Scan for the cell matching the given text and deliver its (X, Y) coordinate at center. 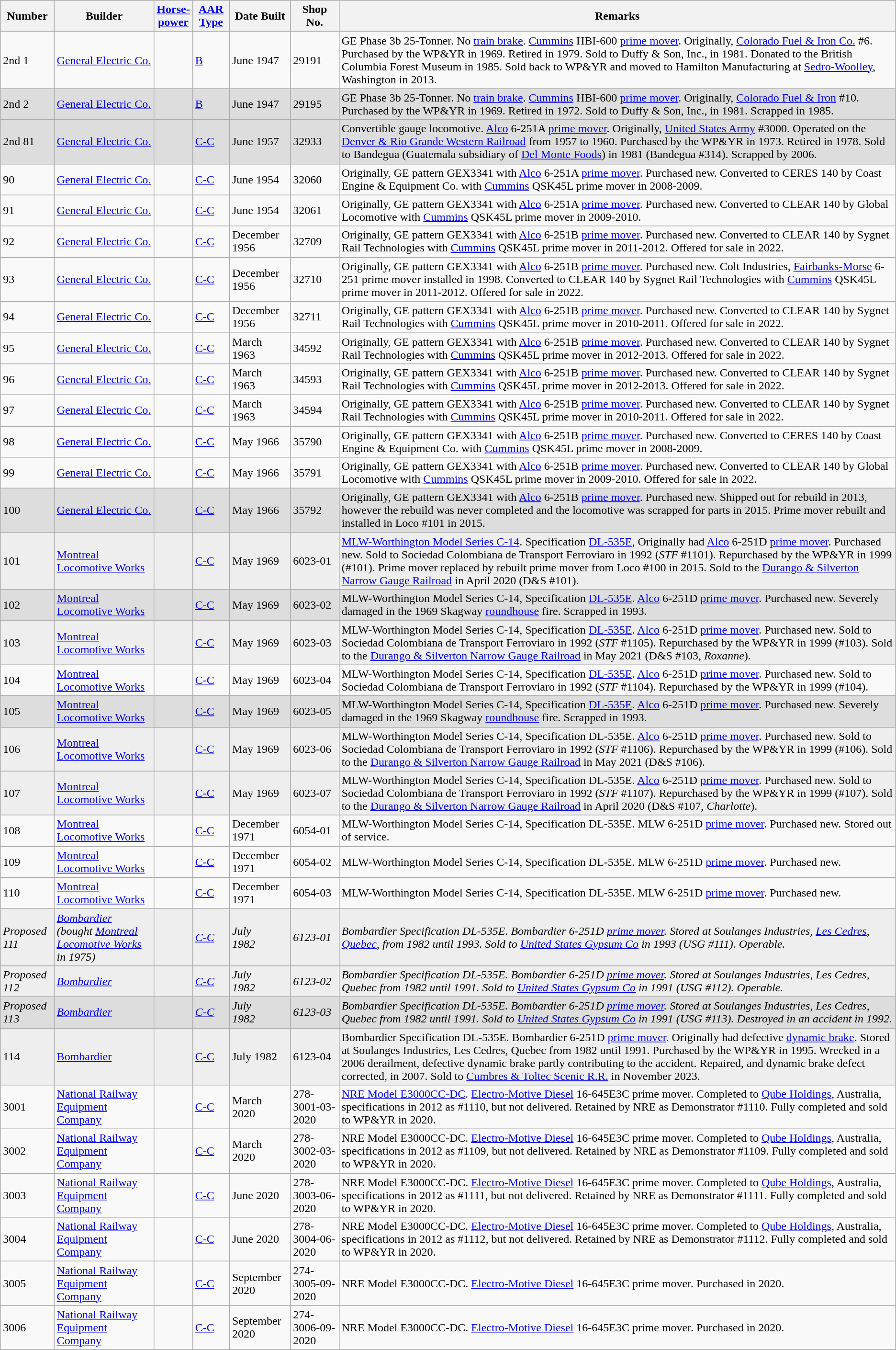
Number (27, 16)
91 (27, 211)
6023-06 (315, 749)
278-3002-03-2020 (315, 1151)
June 1957 (259, 142)
3004 (27, 1239)
94 (27, 317)
278-3004-06-2020 (315, 1239)
6123-03 (315, 1012)
2nd 2 (27, 104)
107 (27, 793)
104 (27, 680)
108 (27, 830)
3005 (27, 1283)
3002 (27, 1151)
110 (27, 893)
114 (27, 1056)
97 (27, 410)
6054-01 (315, 830)
6123-01 (315, 937)
3001 (27, 1107)
103 (27, 643)
93 (27, 279)
95 (27, 348)
100 (27, 511)
34593 (315, 379)
278-3001-03-2020 (315, 1107)
32061 (315, 211)
6054-02 (315, 862)
MLW-Worthington Model Series C-14, Specification DL-535E. MLW 6-251D prime mover. Purchased new. Stored out of service. (617, 830)
Date Built (259, 16)
99 (27, 473)
Bombardier(bought Montreal Locomotive Works in 1975) (104, 937)
Horse-power (173, 16)
2nd 1 (27, 60)
32711 (315, 317)
2nd 81 (27, 142)
Proposed 112 (27, 981)
34594 (315, 410)
Proposed 111 (27, 937)
106 (27, 749)
32710 (315, 279)
29191 (315, 60)
274-3006-09-2020 (315, 1327)
July 1982 (259, 1056)
101 (27, 561)
32933 (315, 142)
6023-02 (315, 605)
105 (27, 712)
Shop No. (315, 16)
35790 (315, 442)
6023-05 (315, 712)
274-3005-09-2020 (315, 1283)
Remarks (617, 16)
98 (27, 442)
35791 (315, 473)
35792 (315, 511)
102 (27, 605)
6123-04 (315, 1056)
6023-01 (315, 561)
32709 (315, 241)
6054-03 (315, 893)
6123-02 (315, 981)
90 (27, 179)
3006 (27, 1327)
32060 (315, 179)
AAR Type (211, 16)
6023-04 (315, 680)
34592 (315, 348)
6023-07 (315, 793)
6023-03 (315, 643)
Builder (104, 16)
278-3003-06-2020 (315, 1195)
Proposed 113 (27, 1012)
29195 (315, 104)
109 (27, 862)
96 (27, 379)
3003 (27, 1195)
92 (27, 241)
